Identify which cell holds the provided text, then report its (X, Y) central coordinate. 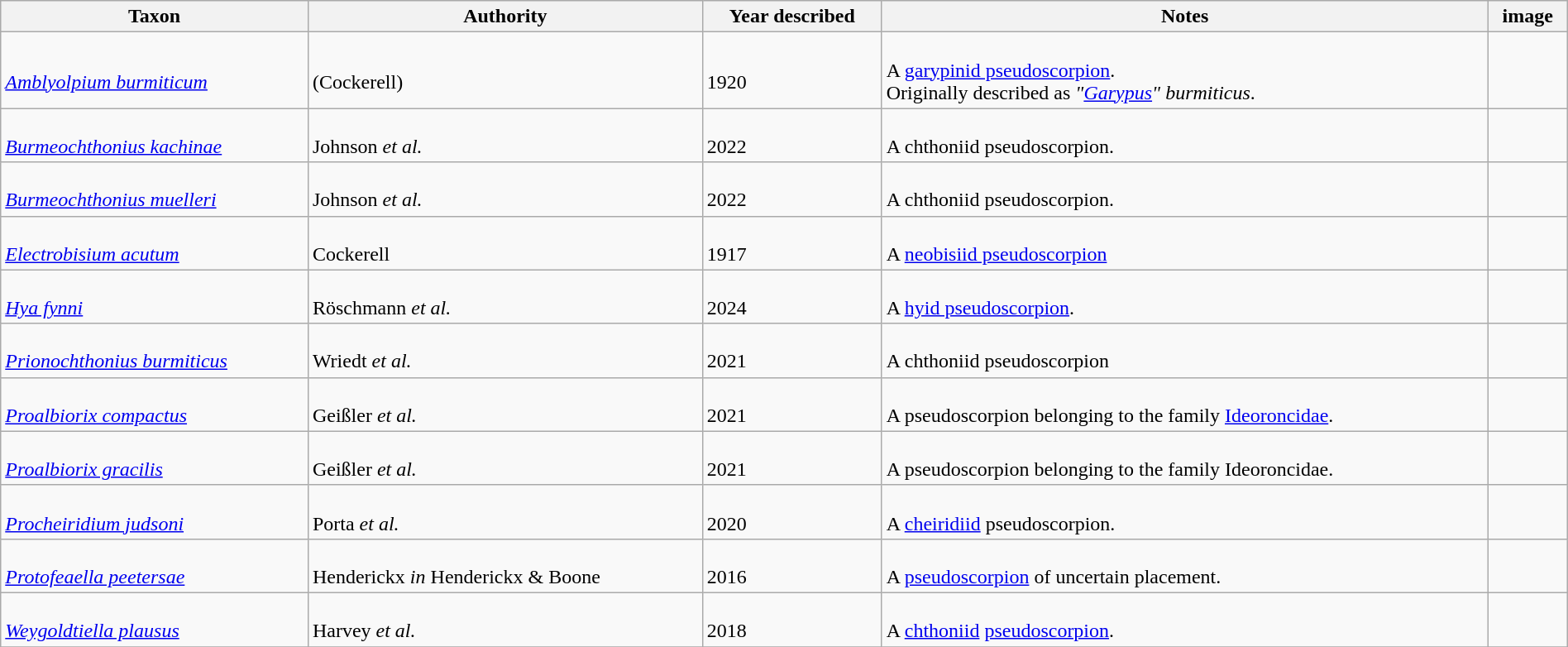
Cockerell (504, 243)
Procheiridium judsoni (155, 511)
Burmeochthonius muelleri (155, 189)
A pseudoscorpion of uncertain placement. (1184, 566)
Harvey et al. (504, 619)
Röschmann et al. (504, 296)
Henderickx in Henderickx & Boone (504, 566)
Authority (504, 17)
Burmeochthonius kachinae (155, 136)
A cheiridiid pseudoscorpion. (1184, 511)
A garypinid pseudoscorpion. Originally described as "Garypus" burmiticus. (1184, 70)
Notes (1184, 17)
2018 (792, 619)
A hyid pseudoscorpion. (1184, 296)
Wriedt et al. (504, 351)
Protofeaella peetersae (155, 566)
image (1527, 17)
Taxon (155, 17)
A neobisiid pseudoscorpion (1184, 243)
2024 (792, 296)
Proalbiorix gracilis (155, 458)
Amblyolpium burmiticum (155, 70)
Proalbiorix compactus (155, 404)
2020 (792, 511)
Prionochthonius burmiticus (155, 351)
(Cockerell) (504, 70)
Year described (792, 17)
2016 (792, 566)
Hya fynni (155, 296)
1920 (792, 70)
A chthoniid pseudoscorpion (1184, 351)
Weygoldtiella plausus (155, 619)
Electrobisium acutum (155, 243)
Porta et al. (504, 511)
1917 (792, 243)
